Output the [X, Y] coordinate of the center of the cell containing the given text.  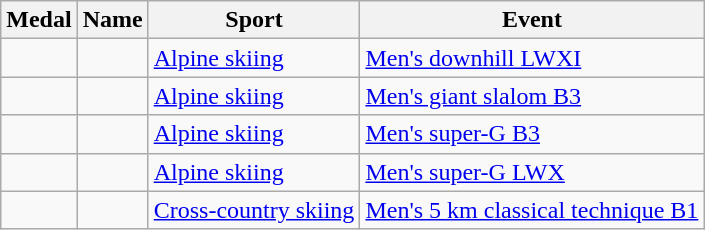
Men's super-G B3 [532, 134]
Sport [254, 20]
Men's 5 km classical technique B1 [532, 210]
Men's downhill LWXI [532, 58]
Cross-country skiing [254, 210]
Medal [39, 20]
Name [112, 20]
Event [532, 20]
Men's super-G LWX [532, 172]
Men's giant slalom B3 [532, 96]
